Extract the (x, y) coordinate from the center of the cell holding the provided text.  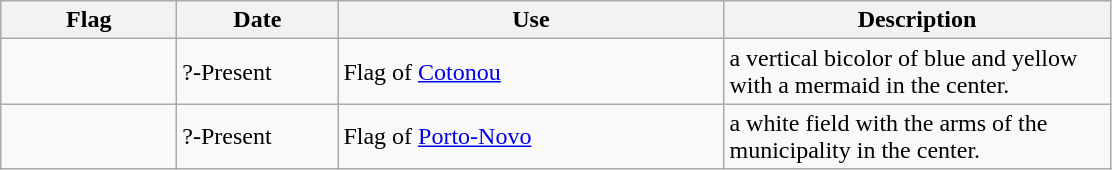
Date (258, 20)
a white field with the arms of the municipality in the center. (917, 136)
Flag of Cotonou (531, 72)
Flag of Porto-Novo (531, 136)
a vertical bicolor of blue and yellow with a mermaid in the center. (917, 72)
Flag (89, 20)
Description (917, 20)
Use (531, 20)
